From the cell containing the given text, extract its center point as (X, Y) coordinate. 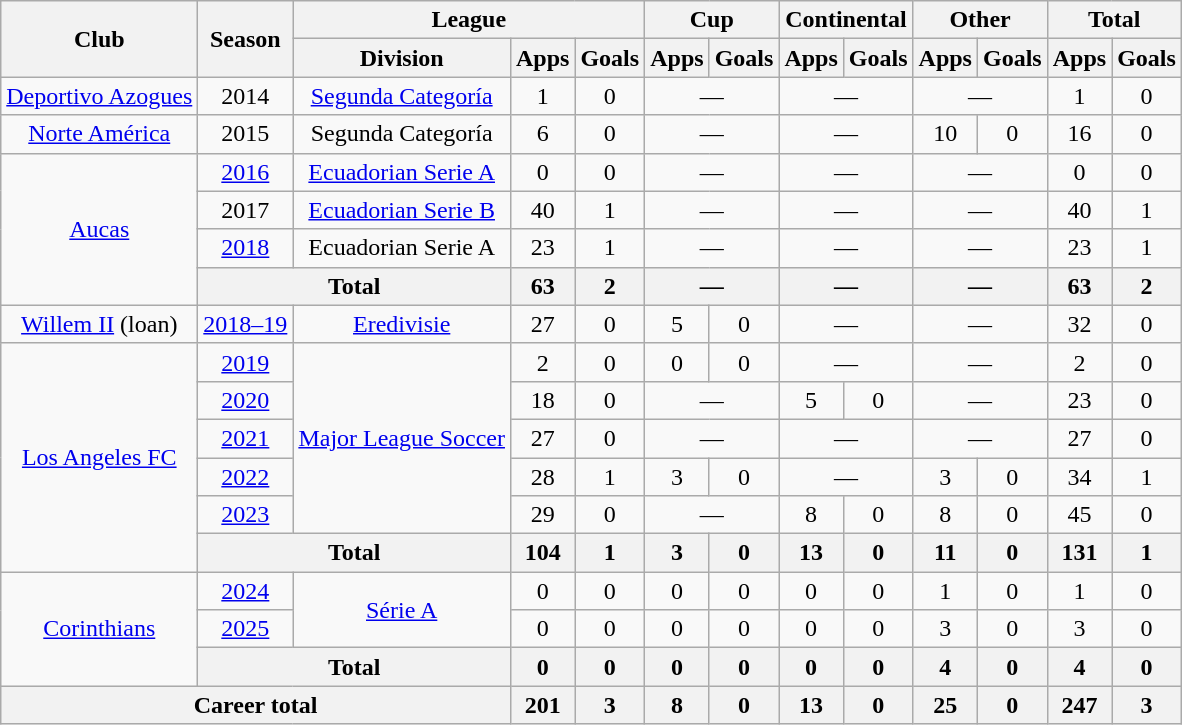
2015 (246, 134)
29 (542, 515)
10 (945, 134)
Continental (846, 20)
6 (542, 134)
11 (945, 553)
Série A (402, 610)
Eredivisie (402, 324)
Willem II (loan) (100, 324)
2020 (246, 400)
League (469, 20)
18 (542, 400)
Major League Soccer (402, 438)
Club (100, 39)
Corinthians (100, 629)
Norte América (100, 134)
34 (1079, 477)
2022 (246, 477)
247 (1079, 705)
16 (1079, 134)
2025 (246, 629)
Season (246, 39)
2016 (246, 172)
2023 (246, 515)
2024 (246, 591)
45 (1079, 515)
2021 (246, 438)
2014 (246, 96)
Los Angeles FC (100, 457)
Career total (256, 705)
Other (980, 20)
2019 (246, 362)
Division (402, 58)
Aucas (100, 229)
2018–19 (246, 324)
Ecuadorian Serie B (402, 210)
201 (542, 705)
104 (542, 553)
131 (1079, 553)
Cup (712, 20)
2017 (246, 210)
2018 (246, 248)
32 (1079, 324)
28 (542, 477)
Deportivo Azogues (100, 96)
25 (945, 705)
